For the text-containing cell, return its midpoint in [X, Y] coordinate format. 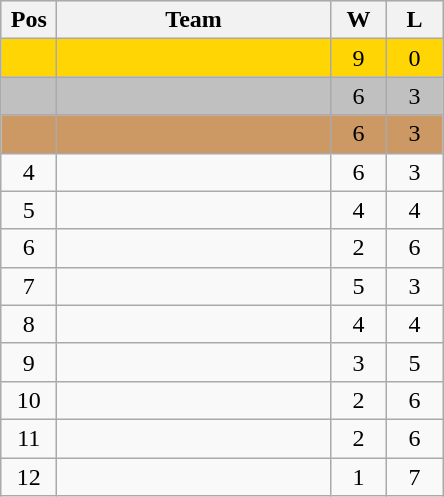
8 [29, 324]
10 [29, 400]
11 [29, 438]
12 [29, 477]
L [414, 20]
W [358, 20]
Team [194, 20]
0 [414, 58]
Pos [29, 20]
1 [358, 477]
